From the cell containing the given text, extract its center point as [X, Y] coordinate. 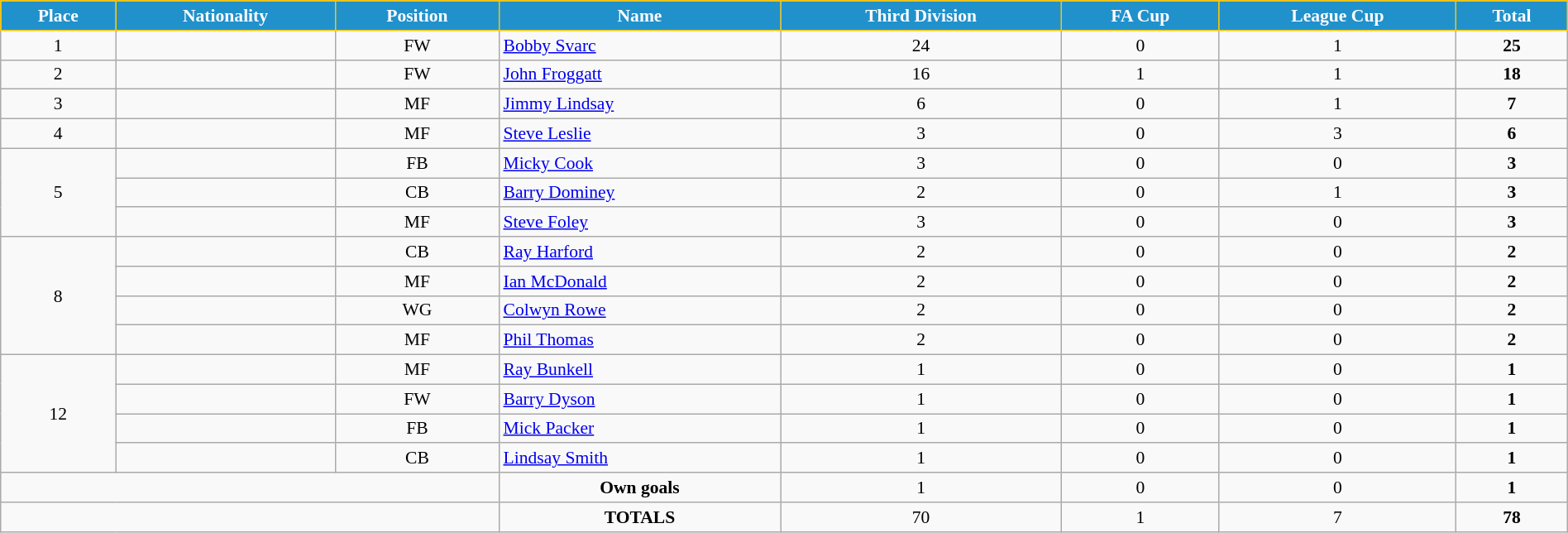
Third Division [921, 16]
4 [58, 134]
Total [1512, 16]
70 [921, 517]
FA Cup [1140, 16]
Name [639, 16]
16 [921, 74]
Phil Thomas [639, 340]
Barry Dyson [639, 399]
Steve Leslie [639, 134]
24 [921, 46]
Colwyn Rowe [639, 310]
John Froggatt [639, 74]
25 [1512, 46]
Position [417, 16]
Micky Cook [639, 163]
League Cup [1338, 16]
Lindsay Smith [639, 459]
WG [417, 310]
Jimmy Lindsay [639, 104]
Mick Packer [639, 429]
12 [58, 414]
Nationality [226, 16]
Ian McDonald [639, 281]
Steve Foley [639, 223]
Bobby Svarc [639, 46]
Ray Harford [639, 252]
18 [1512, 74]
Barry Dominey [639, 193]
Ray Bunkell [639, 370]
Place [58, 16]
Own goals [639, 487]
8 [58, 295]
TOTALS [639, 517]
5 [58, 192]
78 [1512, 517]
